For the text-containing cell, return its midpoint in (X, Y) coordinate format. 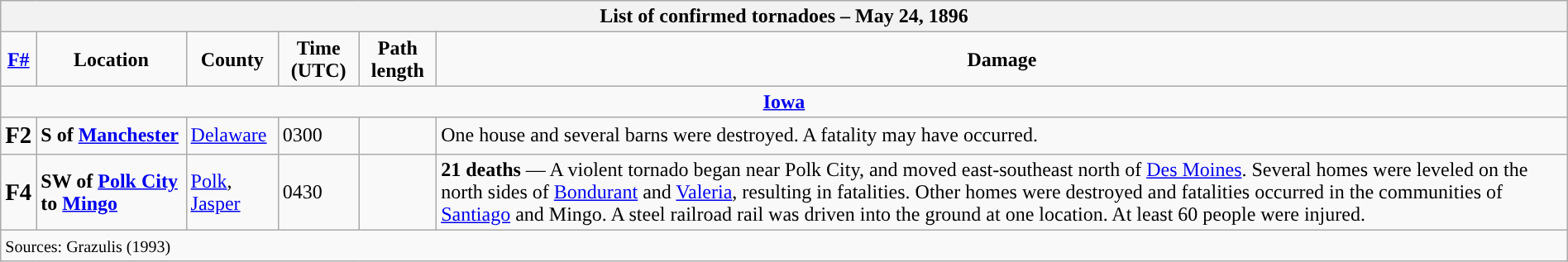
Delaware (232, 136)
Path length (398, 60)
Time (UTC) (318, 60)
0300 (318, 136)
0430 (318, 192)
F4 (18, 192)
Location (111, 60)
One house and several barns were destroyed. A fatality may have occurred. (1002, 136)
Polk, Jasper (232, 192)
Iowa (784, 102)
County (232, 60)
F# (18, 60)
SW of Polk City to Mingo (111, 192)
List of confirmed tornadoes – May 24, 1896 (784, 17)
F2 (18, 136)
S of Manchester (111, 136)
Sources: Grazulis (1993) (784, 245)
Damage (1002, 60)
